Determine the [X, Y] coordinate at the center of the cell enclosing the given text.  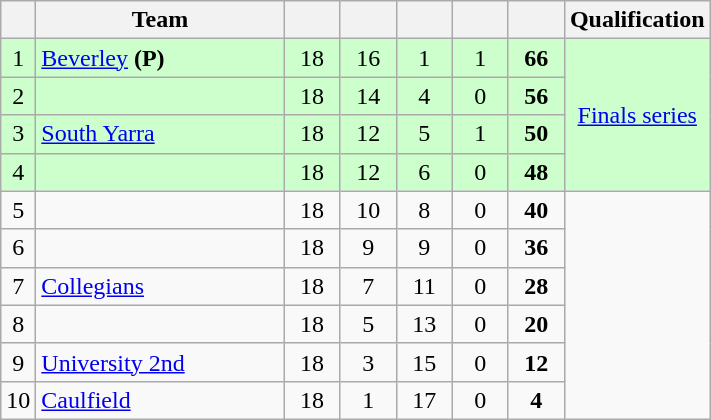
16 [368, 58]
36 [536, 248]
University 2nd [160, 362]
Qualification [637, 20]
50 [536, 134]
13 [424, 324]
Team [160, 20]
40 [536, 210]
Collegians [160, 286]
56 [536, 96]
South Yarra [160, 134]
Caulfield [160, 400]
15 [424, 362]
14 [368, 96]
20 [536, 324]
11 [424, 286]
66 [536, 58]
Beverley (P) [160, 58]
48 [536, 172]
28 [536, 286]
Finals series [637, 115]
17 [424, 400]
2 [18, 96]
